Extract the (X, Y) coordinate from the center of the cell holding the provided text.  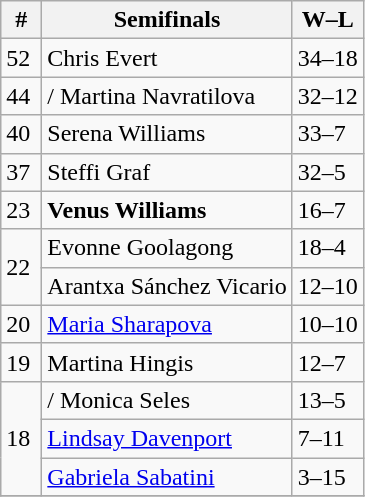
Chris Evert (167, 58)
37 (22, 172)
7–11 (328, 438)
22 (22, 267)
32–5 (328, 172)
19 (22, 362)
10–10 (328, 324)
3–15 (328, 477)
33–7 (328, 134)
Martina Hingis (167, 362)
Semifinals (167, 20)
# (22, 20)
18–4 (328, 248)
32–12 (328, 96)
Venus Williams (167, 210)
Evonne Goolagong (167, 248)
Maria Sharapova (167, 324)
/ Monica Seles (167, 400)
Lindsay Davenport (167, 438)
W–L (328, 20)
Serena Williams (167, 134)
23 (22, 210)
34–18 (328, 58)
Gabriela Sabatini (167, 477)
/ Martina Navratilova (167, 96)
40 (22, 134)
13–5 (328, 400)
12–7 (328, 362)
18 (22, 438)
44 (22, 96)
12–10 (328, 286)
16–7 (328, 210)
52 (22, 58)
Steffi Graf (167, 172)
20 (22, 324)
Arantxa Sánchez Vicario (167, 286)
